From the cell containing the given text, extract its center point as [x, y] coordinate. 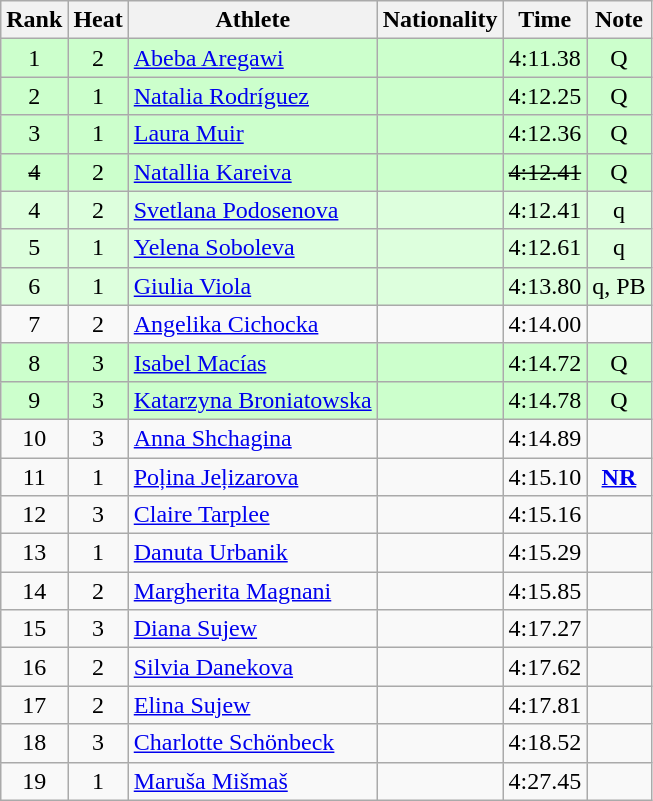
14 [34, 591]
q, PB [619, 286]
Heat [98, 20]
4:14.78 [545, 400]
4:12.61 [545, 248]
Margherita Magnani [252, 591]
4:15.10 [545, 477]
Svetlana Podosenova [252, 210]
Natalia Rodríguez [252, 96]
4:13.80 [545, 286]
4:11.38 [545, 58]
Maruša Mišmaš [252, 781]
12 [34, 515]
Abeba Aregawi [252, 58]
4:12.25 [545, 96]
5 [34, 248]
18 [34, 743]
4:17.27 [545, 629]
4:14.72 [545, 362]
4:18.52 [545, 743]
6 [34, 286]
4:27.45 [545, 781]
10 [34, 438]
Time [545, 20]
Elina Sujew [252, 705]
Claire Tarplee [252, 515]
Giulia Viola [252, 286]
Diana Sujew [252, 629]
17 [34, 705]
Danuta Urbanik [252, 553]
Katarzyna Broniatowska [252, 400]
Poļina Jeļizarova [252, 477]
Yelena Soboleva [252, 248]
7 [34, 324]
Angelika Cichocka [252, 324]
Nationality [440, 20]
16 [34, 667]
Laura Muir [252, 134]
Rank [34, 20]
Silvia Danekova [252, 667]
4:14.00 [545, 324]
Isabel Macías [252, 362]
4:12.36 [545, 134]
NR [619, 477]
Anna Shchagina [252, 438]
13 [34, 553]
4:15.29 [545, 553]
Charlotte Schönbeck [252, 743]
11 [34, 477]
4:17.62 [545, 667]
9 [34, 400]
15 [34, 629]
4:15.85 [545, 591]
4:15.16 [545, 515]
Athlete [252, 20]
Natallia Kareiva [252, 172]
4:17.81 [545, 705]
4:14.89 [545, 438]
8 [34, 362]
Note [619, 20]
19 [34, 781]
